Capture the cell that displays the provided text and extract its (x, y) central coordinate. 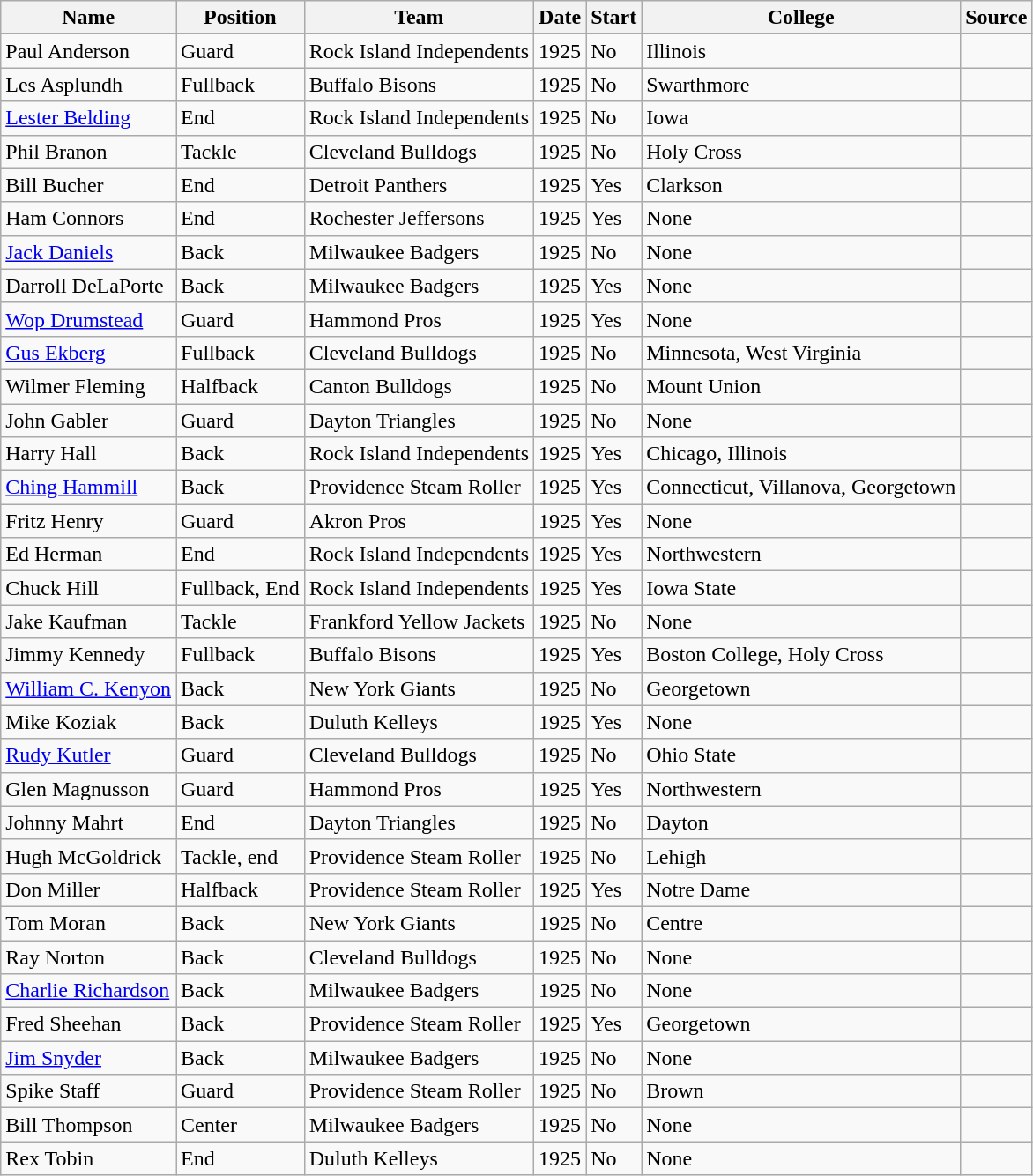
Chuck Hill (88, 588)
Hugh McGoldrick (88, 856)
Paul Anderson (88, 51)
Lehigh (801, 856)
Bill Thompson (88, 1125)
Don Miller (88, 889)
Iowa (801, 118)
Johnny Mahrt (88, 822)
Wilmer Fleming (88, 386)
Frankford Yellow Jackets (419, 621)
Canton Bulldogs (419, 386)
College (801, 18)
Source (996, 18)
John Gabler (88, 421)
Ohio State (801, 755)
Team (419, 18)
Ed Herman (88, 555)
Spike Staff (88, 1091)
Ray Norton (88, 956)
Name (88, 18)
Rex Tobin (88, 1158)
Rochester Jeffersons (419, 219)
Lester Belding (88, 118)
Mount Union (801, 386)
Dayton (801, 822)
Chicago, Illinois (801, 454)
Minnesota, West Virginia (801, 353)
Bill Bucher (88, 185)
Harry Hall (88, 454)
Center (241, 1125)
Brown (801, 1091)
Jake Kaufman (88, 621)
Notre Dame (801, 889)
William C. Kenyon (88, 688)
Date (561, 18)
Swarthmore (801, 85)
Wop Drumstead (88, 319)
Tackle, end (241, 856)
Holy Cross (801, 152)
Fullback, End (241, 588)
Jack Daniels (88, 252)
Fritz Henry (88, 521)
Iowa State (801, 588)
Rudy Kutler (88, 755)
Centre (801, 923)
Clarkson (801, 185)
Charlie Richardson (88, 991)
Phil Branon (88, 152)
Les Asplundh (88, 85)
Tom Moran (88, 923)
Darroll DeLaPorte (88, 286)
Glen Magnusson (88, 789)
Position (241, 18)
Gus Ekberg (88, 353)
Mike Koziak (88, 722)
Start (613, 18)
Akron Pros (419, 521)
Ham Connors (88, 219)
Ching Hammill (88, 488)
Detroit Panthers (419, 185)
Connecticut, Villanova, Georgetown (801, 488)
Jim Snyder (88, 1058)
Jimmy Kennedy (88, 655)
Illinois (801, 51)
Boston College, Holy Cross (801, 655)
Fred Sheehan (88, 1024)
